From the cell containing the given text, extract its center point as [x, y] coordinate. 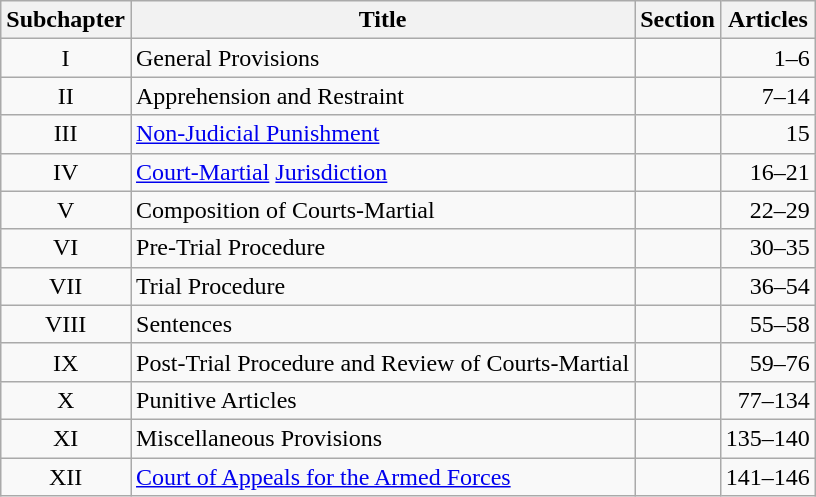
XI [66, 438]
77–134 [768, 400]
Section [678, 20]
V [66, 210]
Miscellaneous Provisions [382, 438]
Sentences [382, 324]
Court of Appeals for the Armed Forces [382, 477]
General Provisions [382, 58]
Non-Judicial Punishment [382, 134]
Apprehension and Restraint [382, 96]
7–14 [768, 96]
30–35 [768, 248]
59–76 [768, 362]
Composition of Courts-Martial [382, 210]
XII [66, 477]
IV [66, 172]
16–21 [768, 172]
Subchapter [66, 20]
II [66, 96]
141–146 [768, 477]
55–58 [768, 324]
III [66, 134]
VII [66, 286]
Punitive Articles [382, 400]
VIII [66, 324]
Trial Procedure [382, 286]
Court-Martial Jurisdiction [382, 172]
22–29 [768, 210]
Pre-Trial Procedure [382, 248]
36–54 [768, 286]
X [66, 400]
I [66, 58]
VI [66, 248]
15 [768, 134]
IX [66, 362]
Post-Trial Procedure and Review of Courts-Martial [382, 362]
Articles [768, 20]
1–6 [768, 58]
Title [382, 20]
135–140 [768, 438]
